Extract the (X, Y) coordinate from the center of the cell holding the provided text.  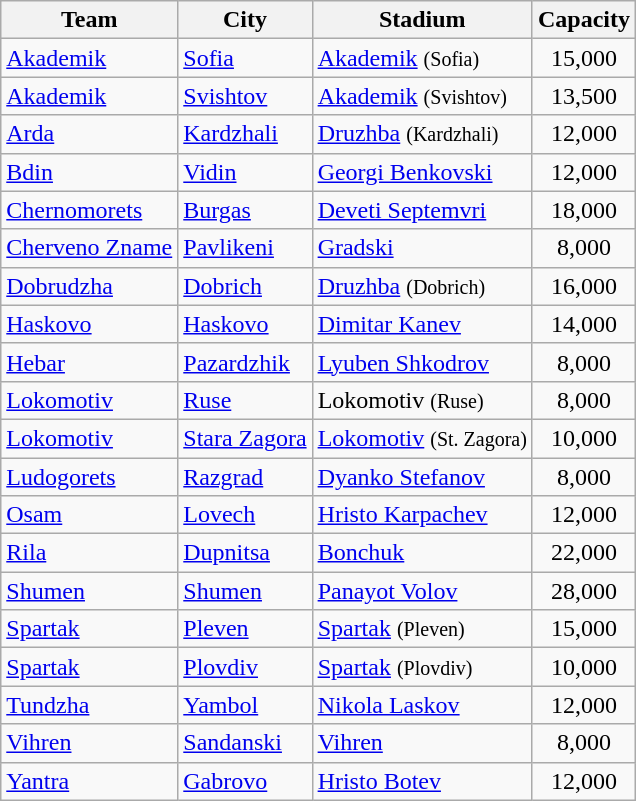
Capacity (584, 20)
Team (90, 20)
Chernomorets (90, 210)
Hristo Botev (422, 781)
Dimitar Kanev (422, 324)
Druzhba (Dobrich) (422, 286)
Pavlikeni (245, 248)
13,500 (584, 96)
Sofia (245, 58)
Dobrudzha (90, 286)
Lyuben Shkodrov (422, 362)
Stadium (422, 20)
22,000 (584, 553)
Lokomotiv (Ruse) (422, 400)
Hristo Karpachev (422, 515)
Akademik (Sofia) (422, 58)
Hebar (90, 362)
Spartak (Pleven) (422, 629)
City (245, 20)
Akademik (Svishtov) (422, 96)
Svishtov (245, 96)
Osam (90, 515)
Georgi Benkovski (422, 172)
Yambol (245, 705)
14,000 (584, 324)
Nikola Laskov (422, 705)
16,000 (584, 286)
Spartak (Plovdiv) (422, 667)
Bdin (90, 172)
Ruse (245, 400)
Plovdiv (245, 667)
Arda (90, 134)
28,000 (584, 591)
Rila (90, 553)
Dobrich (245, 286)
Vidin (245, 172)
Lokomotiv (St. Zagora) (422, 438)
Gabrovo (245, 781)
Cherveno Zname (90, 248)
Stara Zagora (245, 438)
Razgrad (245, 477)
Lovech (245, 515)
Dyanko Stefanov (422, 477)
Kardzhali (245, 134)
Tundzha (90, 705)
Gradski (422, 248)
Pazardzhik (245, 362)
Panayot Volov (422, 591)
Druzhba (Kardzhali) (422, 134)
Ludogorets (90, 477)
Pleven (245, 629)
Yantra (90, 781)
Burgas (245, 210)
Sandanski (245, 743)
Deveti Septemvri (422, 210)
Dupnitsa (245, 553)
Bonchuk (422, 553)
18,000 (584, 210)
